Locate the cell with the specified text and output its (X, Y) center coordinate. 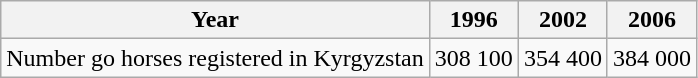
Year (216, 20)
1996 (474, 20)
Number go horses registered in Kyrgyzstan (216, 58)
384 000 (652, 58)
354 400 (562, 58)
308 100 (474, 58)
2006 (652, 20)
2002 (562, 20)
